Provide the (x, y) coordinate of the cell's center where the given text is located.  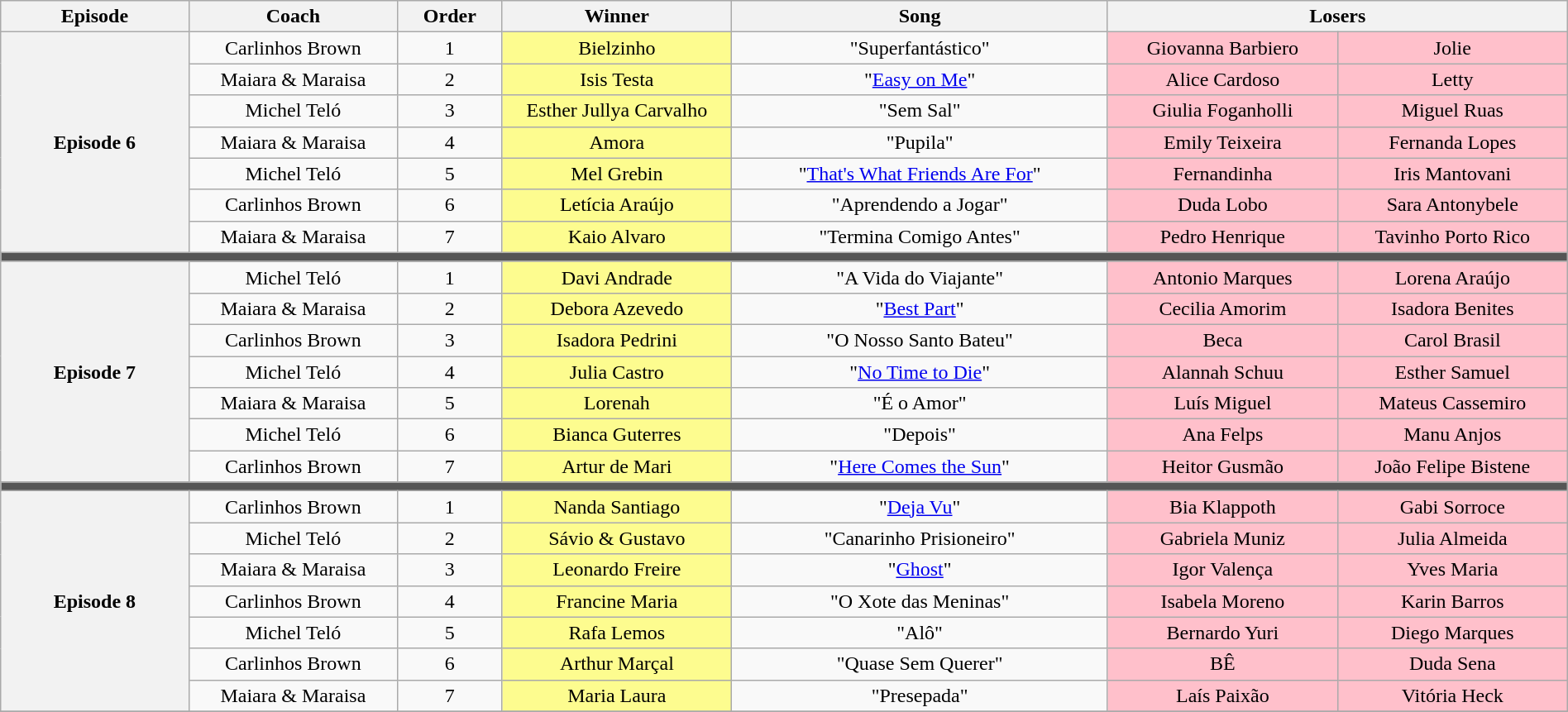
Artur de Mari (617, 466)
Antonio Marques (1222, 277)
Fernanda Lopes (1452, 142)
Sara Antonybele (1452, 205)
Isabela Moreno (1222, 601)
Diego Marques (1452, 633)
Fernandinha (1222, 174)
Emily Teixeira (1222, 142)
Episode 7 (94, 371)
Isadora Benites (1452, 308)
Ana Felps (1222, 435)
"No Time to Die" (920, 371)
Losers (1337, 17)
Mateus Cassemiro (1452, 404)
Yves Maria (1452, 570)
Davi Andrade (617, 277)
Vitória Heck (1452, 695)
Duda Sena (1452, 664)
Bielzinho (617, 48)
Lorenah (617, 404)
Isadora Pedrini (617, 340)
Julia Almeida (1452, 538)
Episode (94, 17)
"Quase Sem Querer" (920, 664)
"Pupila" (920, 142)
Esther Jullya Carvalho (617, 111)
Alice Cardoso (1222, 79)
Iris Mantovani (1452, 174)
Laís Paixão (1222, 695)
"Depois" (920, 435)
Nanda Santiago (617, 507)
Amora (617, 142)
Sávio & Gustavo (617, 538)
Beca (1222, 340)
Episode 8 (94, 601)
Manu Anjos (1452, 435)
Kaio Alvaro (617, 237)
"That's What Friends Are For" (920, 174)
Francine Maria (617, 601)
"Presepada" (920, 695)
"Termina Comigo Antes" (920, 237)
Gabriela Muniz (1222, 538)
Giulia Foganholli (1222, 111)
Order (450, 17)
Lorena Araújo (1452, 277)
"Aprendendo a Jogar" (920, 205)
Luís Miguel (1222, 404)
Carol Brasil (1452, 340)
Duda Lobo (1222, 205)
"Easy on Me" (920, 79)
"A Vida do Viajante" (920, 277)
"Superfantástico" (920, 48)
Rafa Lemos (617, 633)
João Felipe Bistene (1452, 466)
Song (920, 17)
Pedro Henrique (1222, 237)
"Alô" (920, 633)
Coach (293, 17)
Karin Barros (1452, 601)
BÊ (1222, 664)
Bernardo Yuri (1222, 633)
Isis Testa (617, 79)
"Ghost" (920, 570)
"Best Part" (920, 308)
Leonardo Freire (617, 570)
"O Xote das Meninas" (920, 601)
Gabi Sorroce (1452, 507)
Mel Grebin (617, 174)
Jolie (1452, 48)
Tavinho Porto Rico (1452, 237)
"Here Comes the Sun" (920, 466)
Bianca Guterres (617, 435)
Letícia Araújo (617, 205)
"É o Amor" (920, 404)
Maria Laura (617, 695)
"Deja Vu" (920, 507)
Bia Klappoth (1222, 507)
Cecilia Amorim (1222, 308)
Esther Samuel (1452, 371)
Debora Azevedo (617, 308)
Arthur Marçal (617, 664)
"Sem Sal" (920, 111)
Winner (617, 17)
Alannah Schuu (1222, 371)
Giovanna Barbiero (1222, 48)
Julia Castro (617, 371)
"O Nosso Santo Bateu" (920, 340)
Miguel Ruas (1452, 111)
Letty (1452, 79)
Igor Valença (1222, 570)
Heitor Gusmão (1222, 466)
"Canarinho Prisioneiro" (920, 538)
Episode 6 (94, 142)
